Return (x, y) of the center of cell containing provided text 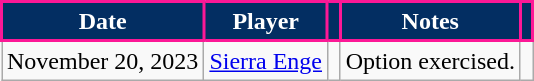
November 20, 2023 (103, 60)
Player (266, 22)
Notes (430, 22)
Option exercised. (430, 60)
Sierra Enge (266, 60)
Date (103, 22)
